Detect which cell encompasses the target text, then output its [x, y] center coordinate. 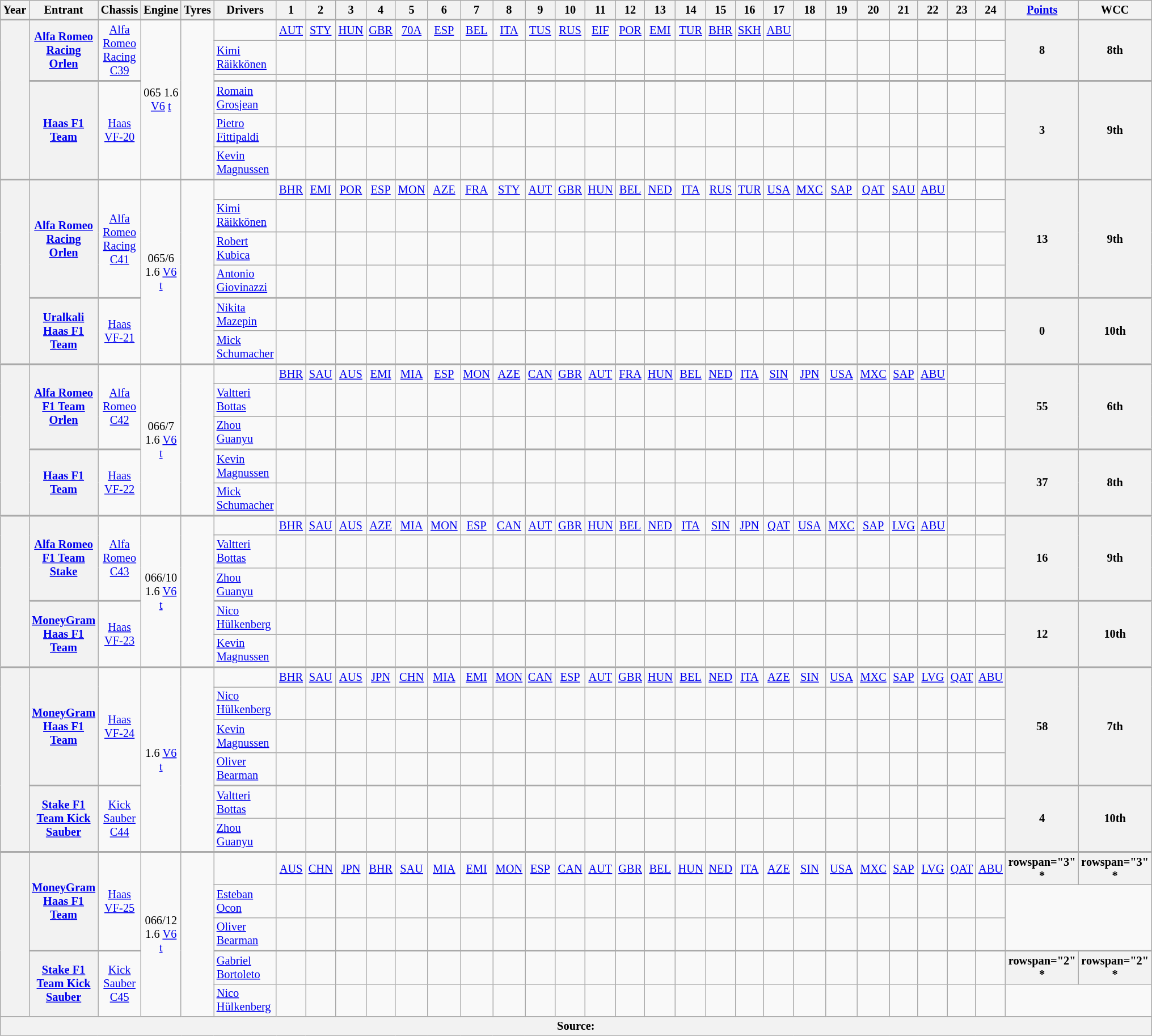
Haas VF-24 [119, 726]
10 [571, 10]
Romain Grosjean [245, 97]
21 [904, 10]
6th [1115, 406]
Alfa Romeo Racing C41 [119, 238]
Alfa Romeo F1 Team Orlen [64, 406]
Haas VF-20 [119, 130]
Alfa Romeo Racing C39 [119, 50]
Alfa Romeo F1 Team Stake [64, 558]
Haas VF-25 [119, 901]
Haas VF-23 [119, 634]
066/10 1.6 V6 t [161, 591]
14 [691, 10]
7th [1115, 726]
1.6 V6 t [161, 759]
6 [444, 10]
70A [412, 30]
55 [1043, 406]
0 [1043, 330]
19 [841, 10]
37 [1043, 482]
Gabriel Bortoleto [245, 967]
Alfa Romeo C43 [119, 558]
066/12 1.6 V6 t [161, 934]
065 1.6 V6 t [161, 100]
Antonio Giovinazzi [245, 281]
065/6 1.6 V6 t [161, 271]
EIF [600, 30]
7 [476, 10]
Haas VF-21 [119, 330]
24 [990, 10]
Pietro Fittipaldi [245, 130]
Year [15, 10]
11 [600, 10]
Chassis [119, 10]
1 [291, 10]
58 [1043, 726]
Source: [576, 1026]
17 [779, 10]
Alfa Romeo C42 [119, 406]
066/7 1.6 V6 t [161, 439]
Engine [161, 10]
Robert Kubica [245, 248]
Kick Sauber C44 [119, 818]
9 [540, 10]
SKH [749, 30]
Haas VF-22 [119, 482]
WCC [1115, 10]
22 [932, 10]
Esteban Ocon [245, 901]
TUS [540, 30]
Uralkali Haas F1 Team [64, 330]
Kick Sauber C45 [119, 983]
23 [962, 10]
20 [874, 10]
Entrant [64, 10]
Points [1043, 10]
Tyres [197, 10]
15 [721, 10]
Nikita Mazepin [245, 314]
5 [412, 10]
Drivers [245, 10]
2 [321, 10]
18 [809, 10]
